Identify which cell holds the provided text, then report its [X, Y] central coordinate. 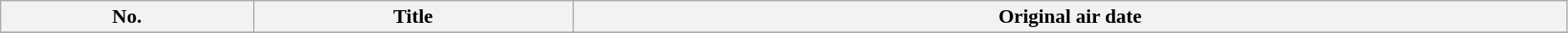
Title [413, 17]
Original air date [1071, 17]
No. [127, 17]
